Output the (x, y) coordinate of the center of the cell containing the given text.  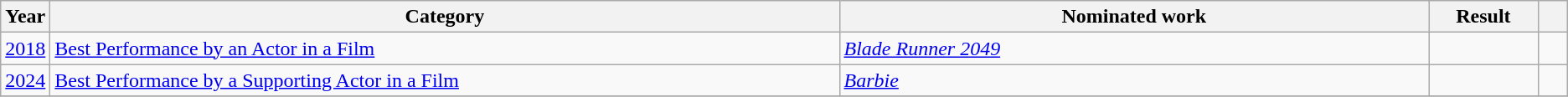
Year (25, 17)
Result (1484, 17)
Category (445, 17)
Best Performance by an Actor in a Film (445, 48)
Blade Runner 2049 (1134, 48)
2018 (25, 48)
Barbie (1134, 80)
Best Performance by a Supporting Actor in a Film (445, 80)
Nominated work (1134, 17)
2024 (25, 80)
